Return the (X, Y) coordinate for the center point of the cell that contains the specified text.  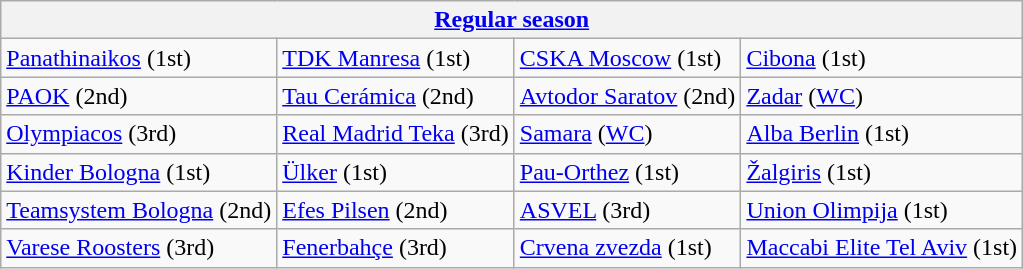
Kinder Bologna (1st) (139, 172)
Avtodor Saratov (2nd) (628, 96)
Samara (WC) (628, 134)
Pau-Orthez (1st) (628, 172)
Cibona (1st) (882, 58)
Real Madrid Teka (3rd) (396, 134)
Tau Cerámica (2nd) (396, 96)
CSKA Moscow (1st) (628, 58)
Union Olimpija (1st) (882, 210)
Panathinaikos (1st) (139, 58)
TDK Manresa (1st) (396, 58)
Olympiacos (3rd) (139, 134)
Efes Pilsen (2nd) (396, 210)
Crvena zvezda (1st) (628, 248)
Maccabi Elite Tel Aviv (1st) (882, 248)
Fenerbahçe (3rd) (396, 248)
Žalgiris (1st) (882, 172)
Teamsystem Bologna (2nd) (139, 210)
Alba Berlin (1st) (882, 134)
Zadar (WC) (882, 96)
ASVEL (3rd) (628, 210)
Ülker (1st) (396, 172)
PAOK (2nd) (139, 96)
Varese Roosters (3rd) (139, 248)
Regular season (512, 20)
